Find where the given text appears and provide that cell's center as [X, Y] coordinate. 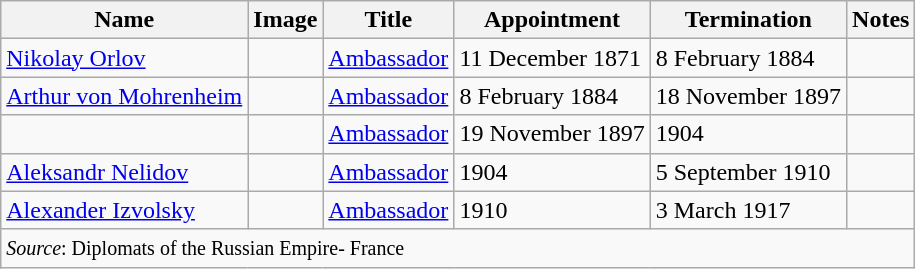
Nikolay Orlov [124, 58]
Appointment [552, 20]
Aleksandr Nelidov [124, 172]
Image [286, 20]
Title [388, 20]
Arthur von Mohrenheim [124, 96]
11 December 1871 [552, 58]
Source: Diplomats of the Russian Empire- France [458, 248]
Notes [881, 20]
Name [124, 20]
1910 [552, 210]
19 November 1897 [552, 134]
18 November 1897 [748, 96]
Termination [748, 20]
Alexander Izvolsky [124, 210]
3 March 1917 [748, 210]
5 September 1910 [748, 172]
